Find where the given text appears and provide that cell's center as (X, Y) coordinate. 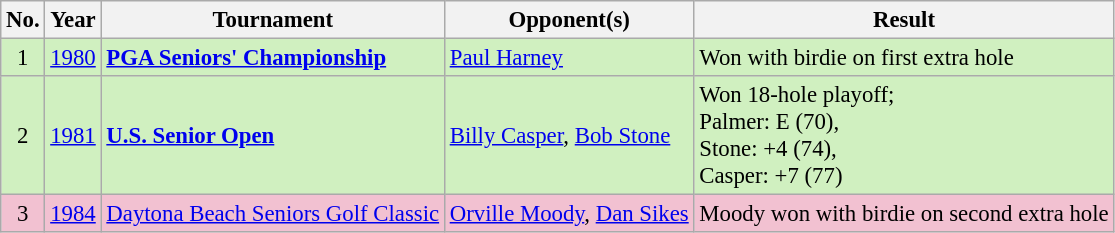
No. (23, 20)
PGA Seniors' Championship (272, 58)
Paul Harney (569, 58)
Result (904, 20)
Daytona Beach Seniors Golf Classic (272, 214)
Won 18-hole playoff;Palmer: E (70),Stone: +4 (74),Casper: +7 (77) (904, 136)
1980 (73, 58)
1981 (73, 136)
Tournament (272, 20)
Moody won with birdie on second extra hole (904, 214)
Billy Casper, Bob Stone (569, 136)
1 (23, 58)
Orville Moody, Dan Sikes (569, 214)
3 (23, 214)
U.S. Senior Open (272, 136)
Year (73, 20)
Opponent(s) (569, 20)
Won with birdie on first extra hole (904, 58)
1984 (73, 214)
2 (23, 136)
